Find where the given text appears and provide that cell's center as (X, Y) coordinate. 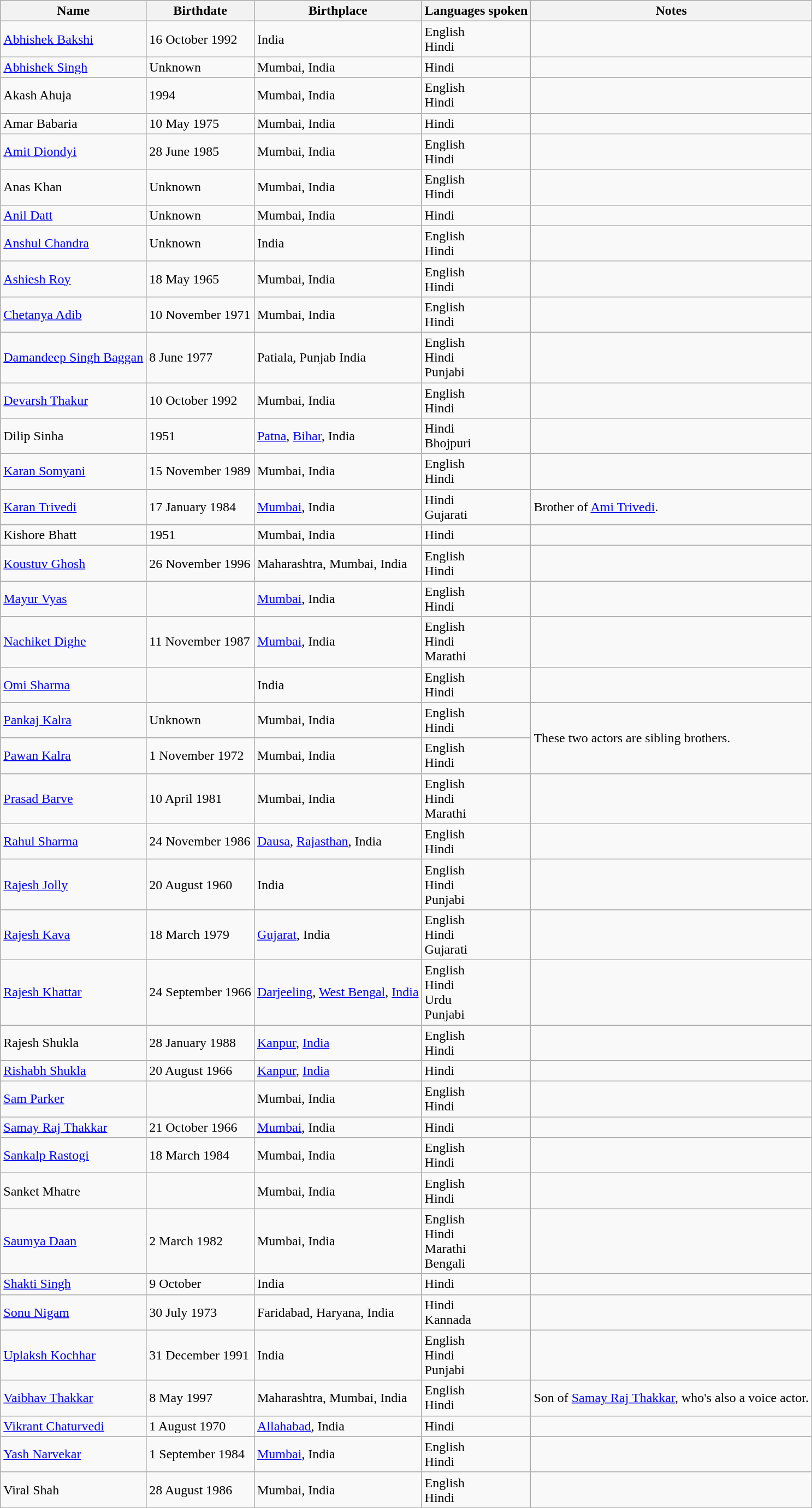
Viral Shah (73, 1490)
1 November 1972 (200, 756)
10 May 1975 (200, 123)
English Hindi Gujarati (476, 935)
English Hindi Marathi (476, 642)
These two actors are sibling brothers. (672, 738)
Rahul Sharma (73, 841)
8 May 1997 (200, 1398)
28 August 1986 (200, 1490)
Rishabh Shukla (73, 1071)
Hindi Gujarati (476, 507)
Sanket Mhatre (73, 1191)
18 March 1979 (200, 935)
Amit Diondyi (73, 152)
Chetanya Adib (73, 315)
Akash Ahuja (73, 95)
Omi Sharma (73, 685)
Koustuv Ghosh (73, 564)
Patiala, Punjab India (337, 357)
Uplaksh Kochhar (73, 1355)
Patna, Bihar, India (337, 436)
26 November 1996 (200, 564)
Anshul Chandra (73, 244)
15 November 1989 (200, 472)
Birthdate (200, 11)
Gujarat, India (337, 935)
28 June 1985 (200, 152)
28 January 1988 (200, 1042)
Hindi Bhojpuri (476, 436)
Vikrant Chaturvedi (73, 1426)
Son of Samay Raj Thakkar, who's also a voice actor. (672, 1398)
Sonu Nigam (73, 1312)
Rajesh Shukla (73, 1042)
Rajesh Jolly (73, 884)
English Hindi Marathi Bengali (476, 1241)
30 July 1973 (200, 1312)
18 May 1965 (200, 279)
10 April 1981 (200, 799)
Rajesh Khattar (73, 992)
1994 (200, 95)
2 March 1982 (200, 1241)
Nachiket Dighe (73, 642)
Kishore Bhatt (73, 535)
Name (73, 11)
Karan Somyani (73, 472)
Darjeeling, West Bengal, India (337, 992)
31 December 1991 (200, 1355)
Dilip Sinha (73, 436)
Mayur Vyas (73, 599)
16 October 1992 (200, 39)
1 September 1984 (200, 1454)
Prasad Barve (73, 799)
Abhishek Bakshi (73, 39)
Samay Raj Thakkar (73, 1127)
18 March 1984 (200, 1156)
Birthplace (337, 11)
English HindiMarathi (476, 799)
Dausa, Rajasthan, India (337, 841)
Yash Narvekar (73, 1454)
Anil Datt (73, 215)
English Hindi Urdu Punjabi (476, 992)
9 October (200, 1284)
Languages spoken (476, 11)
1 August 1970 (200, 1426)
Sankalp Rastogi (73, 1156)
Pawan Kalra (73, 756)
11 November 1987 (200, 642)
Brother of Ami Trivedi. (672, 507)
24 November 1986 (200, 841)
8 June 1977 (200, 357)
Shakti Singh (73, 1284)
Sam Parker (73, 1099)
Anas Khan (73, 187)
Faridabad, Haryana, India (337, 1312)
20 August 1966 (200, 1071)
Saumya Daan (73, 1241)
Devarsh Thakur (73, 400)
21 October 1966 (200, 1127)
Amar Babaria (73, 123)
Karan Trivedi (73, 507)
Damandeep Singh Baggan (73, 357)
10 October 1992 (200, 400)
Rajesh Kava (73, 935)
17 January 1984 (200, 507)
Notes (672, 11)
Hindi Kannada (476, 1312)
24 September 1966 (200, 992)
20 August 1960 (200, 884)
10 November 1971 (200, 315)
Allahabad, India (337, 1426)
Ashiesh Roy (73, 279)
Abhishek Singh (73, 67)
Pankaj Kalra (73, 720)
Vaibhav Thakkar (73, 1398)
